Detect which cell encompasses the target text, then output its (X, Y) center coordinate. 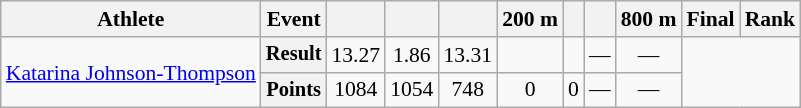
200 m (530, 19)
Final (711, 19)
1054 (412, 90)
800 m (649, 19)
Athlete (131, 19)
Event (294, 19)
Rank (770, 19)
Points (294, 90)
13.27 (356, 55)
Katarina Johnson-Thompson (131, 72)
13.31 (468, 55)
1084 (356, 90)
Result (294, 55)
1.86 (412, 55)
748 (468, 90)
